Output the [x, y] coordinate of the center of the cell containing the given text.  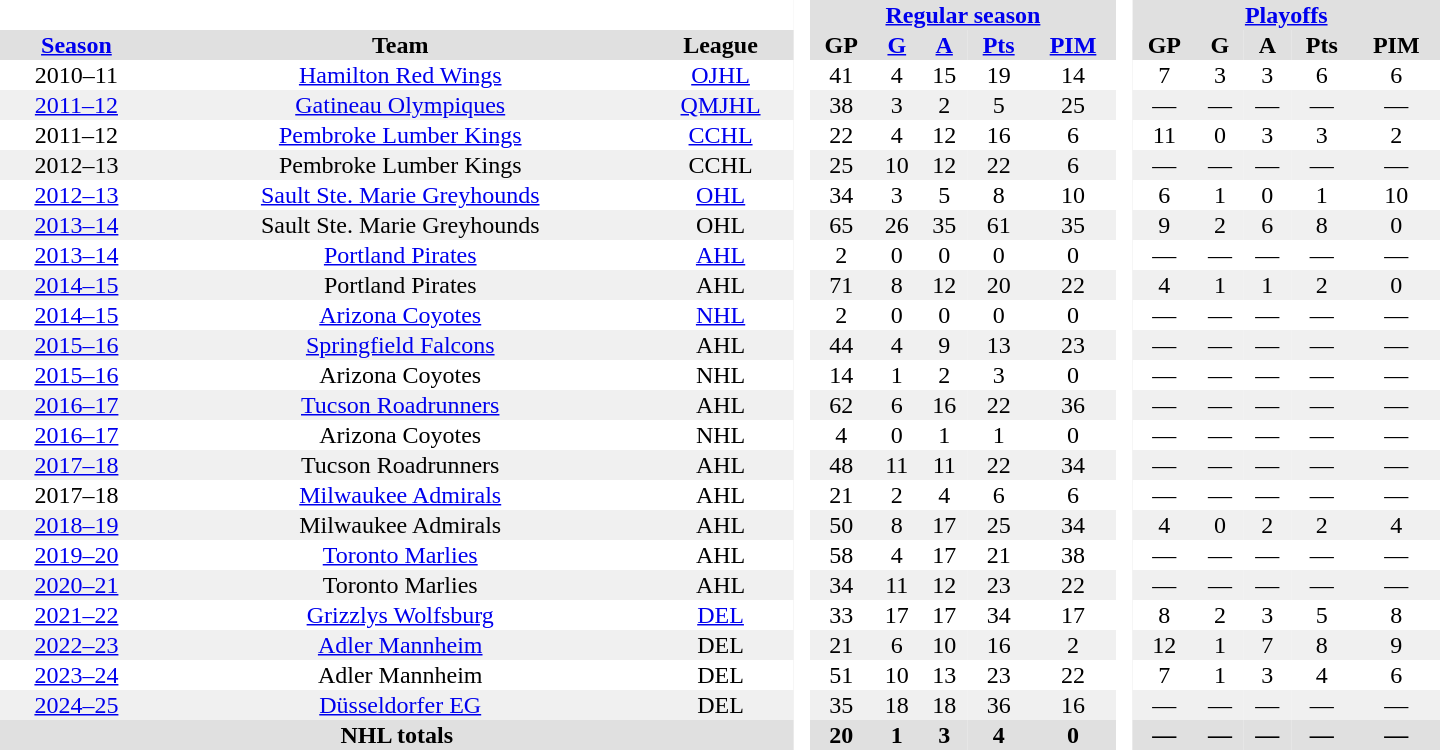
Springfield Falcons [400, 345]
33 [841, 615]
NHL totals [396, 735]
61 [998, 225]
Hamilton Red Wings [400, 75]
19 [998, 75]
Team [400, 45]
58 [841, 555]
51 [841, 675]
48 [841, 465]
44 [841, 345]
26 [896, 225]
2023–24 [76, 675]
QMJHL [721, 105]
League [721, 45]
2022–23 [76, 645]
2019–20 [76, 555]
2010–11 [76, 75]
50 [841, 525]
Gatineau Olympiques [400, 105]
62 [841, 405]
2024–25 [76, 705]
OJHL [721, 75]
65 [841, 225]
2021–22 [76, 615]
Playoffs [1286, 15]
2018–19 [76, 525]
41 [841, 75]
Düsseldorfer EG [400, 705]
Season [76, 45]
Grizzlys Wolfsburg [400, 615]
71 [841, 285]
15 [944, 75]
2020–21 [76, 585]
Regular season [962, 15]
